Identify which cell holds the provided text, then report its (X, Y) central coordinate. 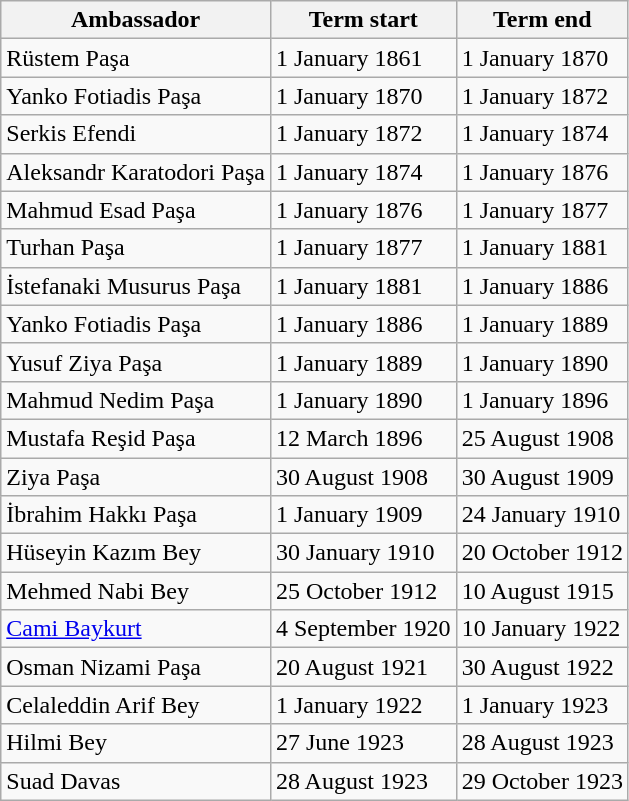
Turhan Paşa (136, 248)
30 January 1910 (363, 553)
24 January 1910 (542, 515)
Yusuf Ziya Paşa (136, 362)
Serkis Efendi (136, 134)
Mahmud Esad Paşa (136, 210)
25 October 1912 (363, 591)
İstefanaki Musurus Paşa (136, 286)
1 January 1861 (363, 58)
Mahmud Nedim Paşa (136, 400)
10 January 1922 (542, 629)
20 October 1912 (542, 553)
Ziya Paşa (136, 477)
Hilmi Bey (136, 743)
Mustafa Reşid Paşa (136, 438)
27 June 1923 (363, 743)
Suad Davas (136, 781)
29 October 1923 (542, 781)
Hüseyin Kazım Bey (136, 553)
1 January 1896 (542, 400)
1 January 1909 (363, 515)
30 August 1922 (542, 667)
Cami Baykurt (136, 629)
Ambassador (136, 20)
Term end (542, 20)
30 August 1908 (363, 477)
25 August 1908 (542, 438)
Rüstem Paşa (136, 58)
Aleksandr Karatodori Paşa (136, 172)
Term start (363, 20)
30 August 1909 (542, 477)
4 September 1920 (363, 629)
İbrahim Hakkı Paşa (136, 515)
Celaleddin Arif Bey (136, 705)
Mehmed Nabi Bey (136, 591)
1 January 1923 (542, 705)
20 August 1921 (363, 667)
Osman Nizami Paşa (136, 667)
10 August 1915 (542, 591)
1 January 1922 (363, 705)
12 March 1896 (363, 438)
